Determine the (x, y) coordinate at the center of the cell enclosing the given text.  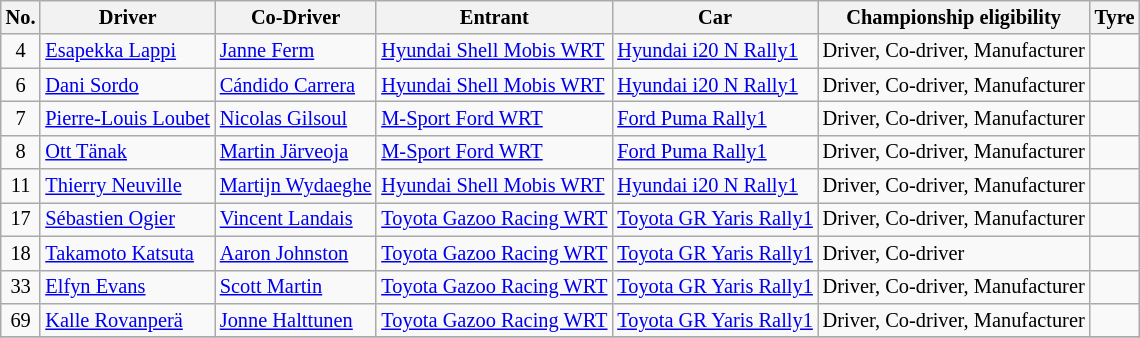
Championship eligibility (954, 17)
Entrant (494, 17)
4 (21, 51)
Aaron Johnston (296, 253)
Scott Martin (296, 287)
Vincent Landais (296, 219)
Nicolas Gilsoul (296, 118)
Driver, Co-driver (954, 253)
33 (21, 287)
Jonne Halttunen (296, 320)
Co-Driver (296, 17)
Thierry Neuville (127, 186)
Cándido Carrera (296, 85)
11 (21, 186)
17 (21, 219)
Pierre-Louis Loubet (127, 118)
Tyre (1115, 17)
Car (714, 17)
Takamoto Katsuta (127, 253)
6 (21, 85)
Esapekka Lappi (127, 51)
Dani Sordo (127, 85)
Kalle Rovanperä (127, 320)
Janne Ferm (296, 51)
No. (21, 17)
Ott Tänak (127, 152)
69 (21, 320)
8 (21, 152)
7 (21, 118)
Sébastien Ogier (127, 219)
Driver (127, 17)
Martin Järveoja (296, 152)
Elfyn Evans (127, 287)
18 (21, 253)
Martijn Wydaeghe (296, 186)
